Locate the cell with the specified text and output its (X, Y) center coordinate. 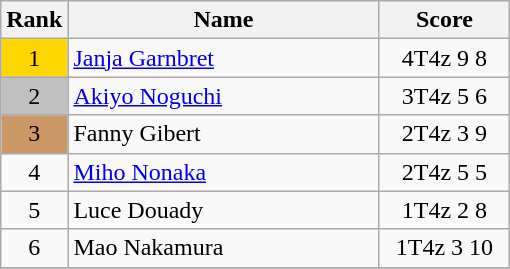
Score (444, 20)
6 (34, 248)
2 (34, 96)
Miho Nonaka (224, 172)
4 (34, 172)
4T4z 9 8 (444, 58)
Akiyo Noguchi (224, 96)
Luce Douady (224, 210)
Name (224, 20)
3T4z 5 6 (444, 96)
5 (34, 210)
3 (34, 134)
Janja Garnbret (224, 58)
Fanny Gibert (224, 134)
1T4z 2 8 (444, 210)
Rank (34, 20)
2T4z 5 5 (444, 172)
Mao Nakamura (224, 248)
2T4z 3 9 (444, 134)
1 (34, 58)
1T4z 3 10 (444, 248)
